Return the [X, Y] coordinate for the center point of the cell that contains the specified text.  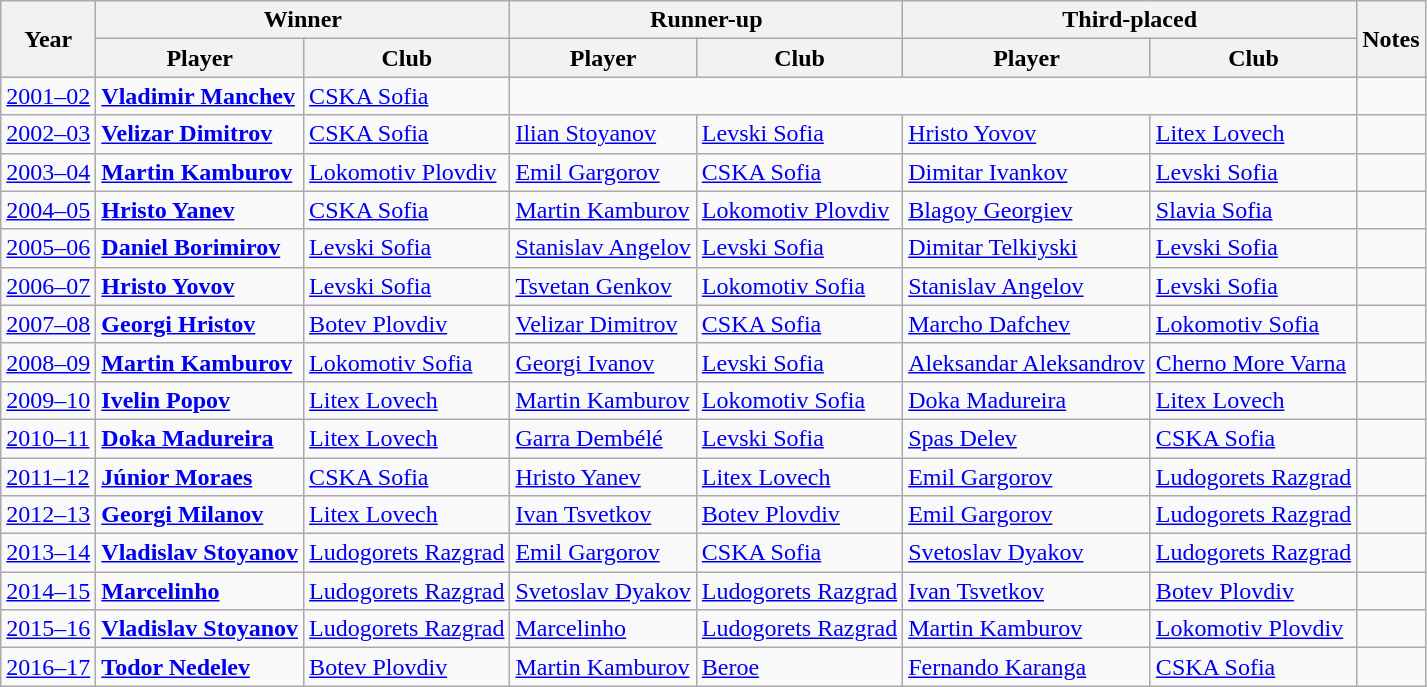
2013–14 [48, 553]
2005–06 [48, 248]
2011–12 [48, 477]
2006–07 [48, 286]
Fernando Karanga [1027, 667]
Georgi Hristov [200, 324]
Daniel Borimirov [200, 248]
Notes [1391, 39]
2004–05 [48, 210]
Marcho Dafchev [1027, 324]
Georgi Milanov [200, 515]
2014–15 [48, 591]
Tsvetan Genkov [603, 286]
Runner-up [706, 20]
2010–11 [48, 438]
2001–02 [48, 96]
Aleksandar Aleksandrov [1027, 362]
Cherno More Varna [1253, 362]
Slavia Sofia [1253, 210]
Dimitar Telkiyski [1027, 248]
2016–17 [48, 667]
2002–03 [48, 134]
2007–08 [48, 324]
Winner [303, 20]
Vladimir Manchev [200, 96]
Blagoy Georgiev [1027, 210]
2009–10 [48, 400]
Ilian Stoyanov [603, 134]
Garra Dembélé [603, 438]
2015–16 [48, 629]
Júnior Moraes [200, 477]
Beroe [799, 667]
2008–09 [48, 362]
Dimitar Ivankov [1027, 172]
2012–13 [48, 515]
Georgi Ivanov [603, 362]
Spas Delev [1027, 438]
Third-placed [1130, 20]
Ivelin Popov [200, 400]
Year [48, 39]
2003–04 [48, 172]
Todor Nedelev [200, 667]
